Extract the (x, y) coordinate from the center of the cell holding the provided text.  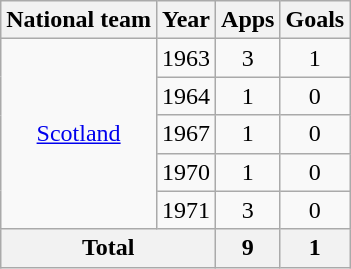
Year (186, 20)
1963 (186, 58)
Total (108, 248)
National team (79, 20)
1967 (186, 134)
Apps (248, 20)
1964 (186, 96)
Goals (315, 20)
Scotland (79, 134)
1971 (186, 210)
9 (248, 248)
1970 (186, 172)
